Find where the given text appears and provide that cell's center as (X, Y) coordinate. 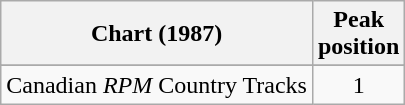
Peakposition (358, 34)
Chart (1987) (157, 34)
Canadian RPM Country Tracks (157, 85)
1 (358, 85)
